Output the (x, y) coordinate of the center of the cell containing the given text.  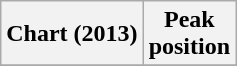
Chart (2013) (72, 34)
Peakposition (189, 34)
